Provide the (X, Y) coordinate of the cell's center where the given text is located.  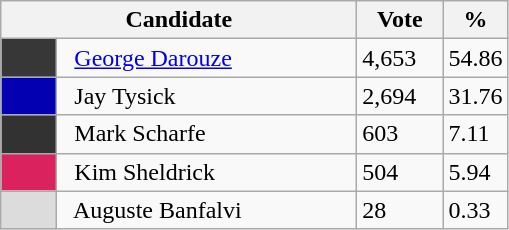
28 (400, 210)
54.86 (476, 58)
4,653 (400, 58)
7.11 (476, 134)
% (476, 20)
603 (400, 134)
5.94 (476, 172)
Vote (400, 20)
Candidate (179, 20)
Auguste Banfalvi (207, 210)
Kim Sheldrick (207, 172)
Mark Scharfe (207, 134)
0.33 (476, 210)
31.76 (476, 96)
George Darouze (207, 58)
Jay Tysick (207, 96)
504 (400, 172)
2,694 (400, 96)
